For the text-containing cell, return its midpoint in (x, y) coordinate format. 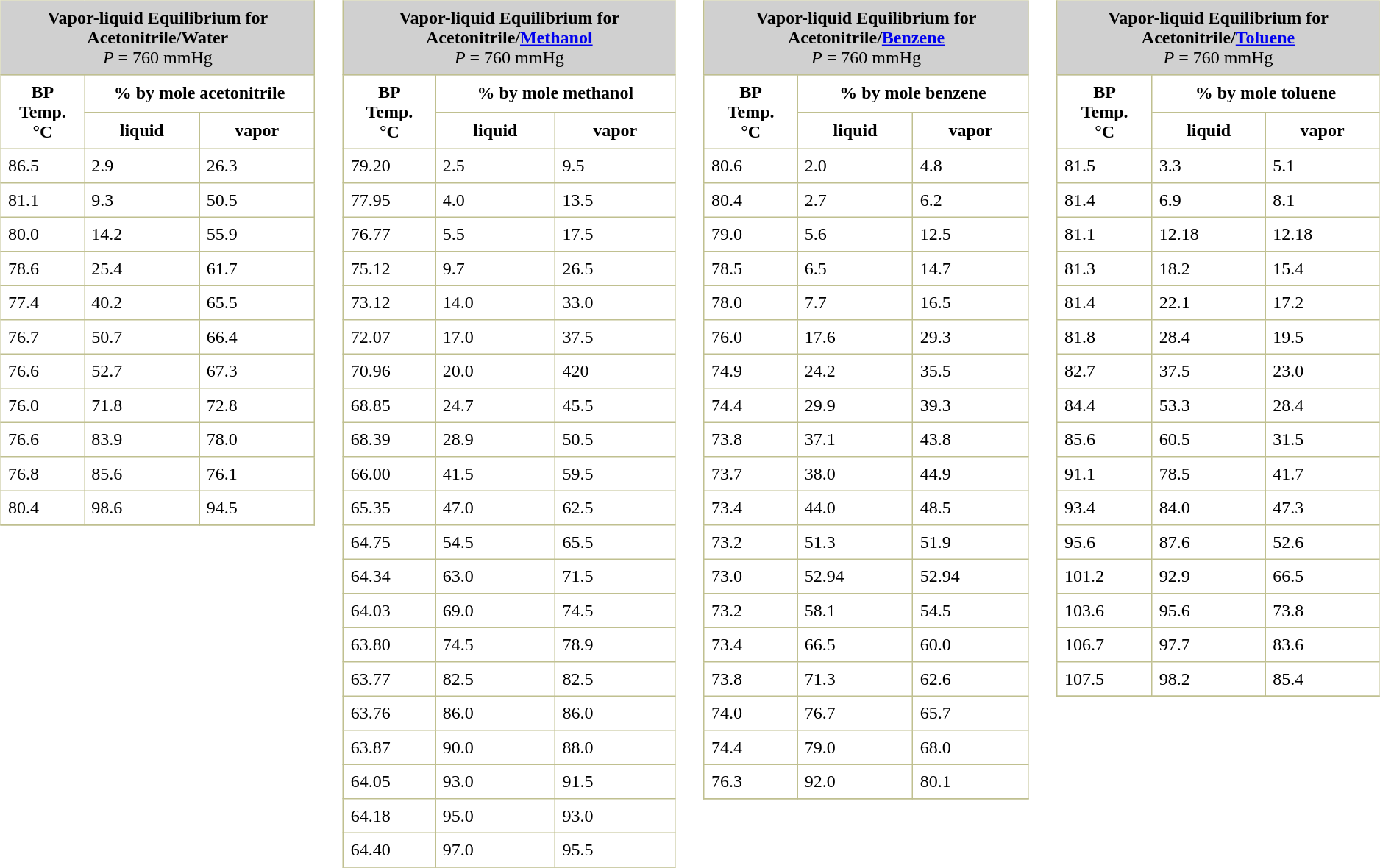
8.1 (1322, 200)
93.4 (1105, 508)
91.1 (1105, 474)
74.9 (750, 371)
63.87 (390, 747)
33.0 (615, 302)
95.5 (615, 850)
81.3 (1105, 268)
83.6 (1322, 644)
77.4 (43, 302)
17.2 (1322, 302)
90.0 (496, 747)
4.0 (496, 200)
50.7 (142, 337)
71.5 (615, 576)
24.2 (855, 371)
55.9 (257, 234)
29.3 (971, 337)
98.6 (142, 508)
5.6 (855, 234)
% by mole toluene (1265, 93)
2.0 (855, 166)
77.95 (390, 200)
70.96 (390, 371)
88.0 (615, 747)
86.5 (43, 166)
51.9 (971, 542)
63.80 (390, 644)
78.9 (615, 644)
73.7 (750, 474)
76.8 (43, 474)
31.5 (1322, 439)
69.0 (496, 611)
12.5 (971, 234)
43.8 (971, 439)
66.4 (257, 337)
63.0 (496, 576)
7.7 (855, 302)
87.6 (1209, 542)
20.0 (496, 371)
18.2 (1209, 268)
97.7 (1209, 644)
106.7 (1105, 644)
68.0 (971, 747)
78.6 (43, 268)
9.7 (496, 268)
59.5 (615, 474)
6.2 (971, 200)
64.05 (390, 781)
9.3 (142, 200)
66.00 (390, 474)
79.20 (390, 166)
38.0 (855, 474)
68.39 (390, 439)
63.77 (390, 679)
52.6 (1322, 542)
61.7 (257, 268)
94.5 (257, 508)
76.3 (750, 781)
3.3 (1209, 166)
82.7 (1105, 371)
35.5 (971, 371)
58.1 (855, 611)
83.9 (142, 439)
72.07 (390, 337)
Vapor-liquid Equilibrium for Acetonitrile/TolueneP = 760 mmHg (1218, 38)
6.9 (1209, 200)
73.0 (750, 576)
Vapor-liquid Equilibrium for Acetonitrile/BenzeneP = 760 mmHg (867, 38)
92.9 (1209, 576)
95.0 (496, 816)
420 (615, 371)
5.1 (1322, 166)
65.35 (390, 508)
Vapor-liquid Equilibrium for Acetonitrile/WaterP = 760 mmHg (157, 38)
44.9 (971, 474)
26.3 (257, 166)
29.9 (855, 405)
85.4 (1322, 679)
67.3 (257, 371)
% by mole benzene (913, 93)
76.1 (257, 474)
24.7 (496, 405)
75.12 (390, 268)
72.8 (257, 405)
14.7 (971, 268)
81.8 (1105, 337)
53.3 (1209, 405)
22.1 (1209, 302)
76.77 (390, 234)
14.0 (496, 302)
26.5 (615, 268)
15.4 (1322, 268)
19.5 (1322, 337)
5.5 (496, 234)
17.6 (855, 337)
41.7 (1322, 474)
28.9 (496, 439)
64.03 (390, 611)
2.9 (142, 166)
17.5 (615, 234)
39.3 (971, 405)
41.5 (496, 474)
92.0 (855, 781)
23.0 (1322, 371)
6.5 (855, 268)
84.0 (1209, 508)
37.1 (855, 439)
9.5 (615, 166)
2.5 (496, 166)
64.34 (390, 576)
51.3 (855, 542)
25.4 (142, 268)
98.2 (1209, 679)
107.5 (1105, 679)
2.7 (855, 200)
101.2 (1105, 576)
71.8 (142, 405)
4.8 (971, 166)
64.75 (390, 542)
80.0 (43, 234)
64.18 (390, 816)
60.5 (1209, 439)
80.6 (750, 166)
97.0 (496, 850)
80.1 (971, 781)
13.5 (615, 200)
Vapor-liquid Equilibrium for Acetonitrile/MethanolP = 760 mmHg (509, 38)
71.3 (855, 679)
65.7 (971, 713)
62.5 (615, 508)
74.0 (750, 713)
45.5 (615, 405)
64.40 (390, 850)
62.6 (971, 679)
48.5 (971, 508)
81.5 (1105, 166)
44.0 (855, 508)
17.0 (496, 337)
40.2 (142, 302)
73.12 (390, 302)
% by mole methanol (555, 93)
47.0 (496, 508)
84.4 (1105, 405)
91.5 (615, 781)
52.7 (142, 371)
103.6 (1105, 611)
47.3 (1322, 508)
% by mole acetonitrile (200, 93)
60.0 (971, 644)
68.85 (390, 405)
14.2 (142, 234)
16.5 (971, 302)
63.76 (390, 713)
